Locate the cell with the specified text and output its (X, Y) center coordinate. 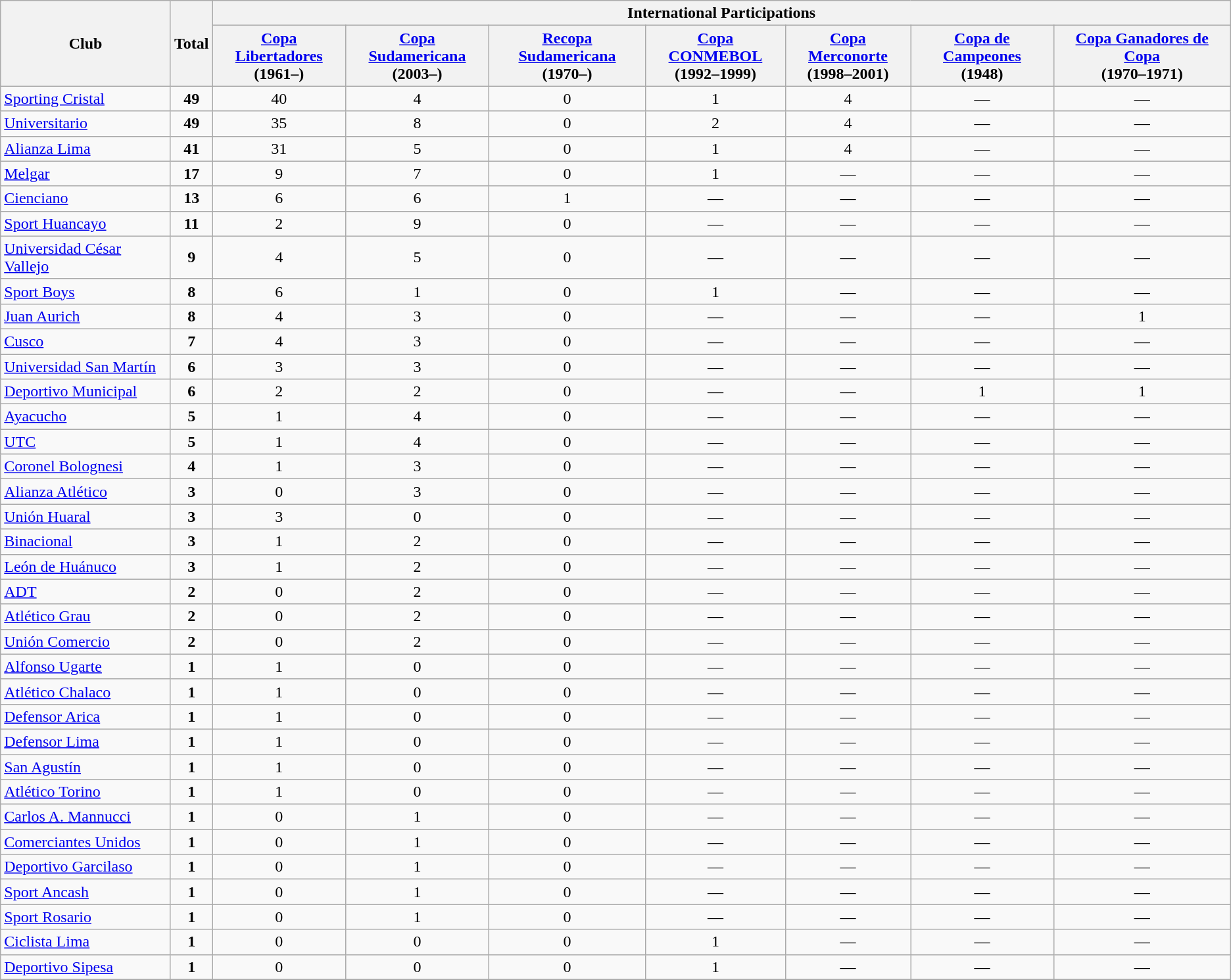
Copa Merconorte(1998–2001) (848, 56)
Juan Aurich (85, 316)
International Participations (721, 13)
13 (191, 198)
31 (279, 149)
Universitario (85, 124)
Alfonso Ugarte (85, 666)
Sport Ancash (85, 892)
Sporting Cristal (85, 99)
Cusco (85, 341)
40 (279, 99)
Sport Boys (85, 291)
Unión Huaral (85, 517)
Atlético Torino (85, 792)
Ayacucho (85, 417)
UTC (85, 442)
Ciclista Lima (85, 942)
ADT (85, 592)
Universidad San Martín (85, 366)
Sport Rosario (85, 917)
Copa Libertadores(1961–) (279, 56)
Melgar (85, 174)
Alianza Lima (85, 149)
Copa de Campeones (1948) (982, 56)
Defensor Arica (85, 716)
Club (85, 43)
Recopa Sudamericana(1970–) (567, 56)
Atlético Chalaco (85, 691)
Copa CONMEBOL(1992–1999) (715, 56)
Unión Comercio (85, 642)
Deportivo Municipal (85, 392)
Coronel Bolognesi (85, 467)
San Agustín (85, 767)
Binacional (85, 542)
Carlos A. Mannucci (85, 817)
35 (279, 124)
Deportivo Garcilaso (85, 867)
Copa Sudamericana(2003–) (418, 56)
Deportivo Sipesa (85, 967)
León de Huánuco (85, 567)
17 (191, 174)
11 (191, 223)
41 (191, 149)
Copa Ganadores de Copa (1970–1971) (1142, 56)
Alianza Atlético (85, 492)
Comerciantes Unidos (85, 842)
Defensor Lima (85, 741)
Total (191, 43)
Atlético Grau (85, 617)
Cienciano (85, 198)
Sport Huancayo (85, 223)
Universidad César Vallejo (85, 258)
